Search for the cell housing the specified text and yield its (X, Y) center coordinate. 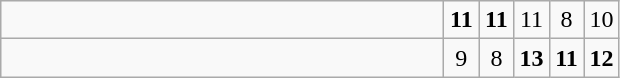
10 (602, 20)
12 (602, 58)
13 (532, 58)
9 (462, 58)
